Determine the [x, y] coordinate at the center of the cell enclosing the given text.  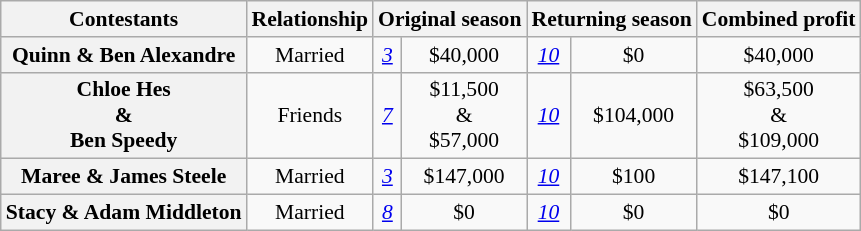
$147,100 [779, 177]
Returning season [611, 19]
Quinn & Ben Alexandre [124, 55]
Relationship [310, 19]
Maree & James Steele [124, 177]
Original season [450, 19]
$147,000 [464, 177]
$63,500&$109,000 [779, 116]
Chloe Hes&Ben Speedy [124, 116]
$11,500&$57,000 [464, 116]
Friends [310, 116]
Stacy & Adam Middleton [124, 213]
8 [388, 213]
$104,000 [633, 116]
Contestants [124, 19]
7 [388, 116]
Combined profit [779, 19]
$100 [633, 177]
